Return the [x, y] coordinate for the center point of the cell that contains the specified text.  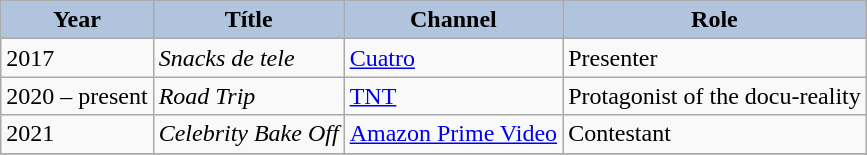
Protagonist of the docu-reality [715, 96]
Títle [248, 20]
Year [77, 20]
Contestant [715, 134]
2017 [77, 58]
Presenter [715, 58]
Role [715, 20]
Channel [453, 20]
Cuatro [453, 58]
2021 [77, 134]
Snacks de tele [248, 58]
Celebrity Bake Off [248, 134]
TNT [453, 96]
2020 – present [77, 96]
Amazon Prime Video [453, 134]
Road Trip [248, 96]
